Output the [X, Y] coordinate of the center of the cell containing the given text.  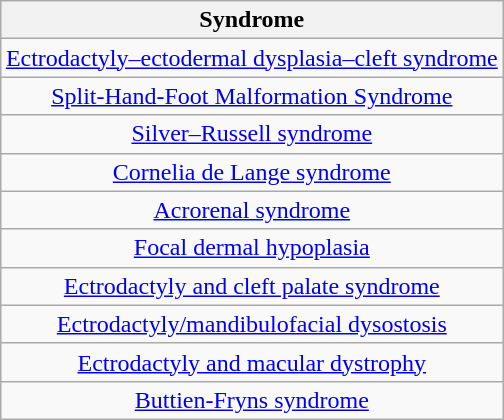
Split-Hand-Foot Malformation Syndrome [252, 96]
Buttien-Fryns syndrome [252, 400]
Syndrome [252, 20]
Ectrodactyly–ectodermal dysplasia–cleft syndrome [252, 58]
Ectrodactyly and cleft palate syndrome [252, 286]
Ectrodactyly/mandibulofacial dysostosis [252, 324]
Ectrodactyly and macular dystrophy [252, 362]
Cornelia de Lange syndrome [252, 172]
Silver–Russell syndrome [252, 134]
Focal dermal hypoplasia [252, 248]
Acrorenal syndrome [252, 210]
